For the text-containing cell, return its midpoint in (X, Y) coordinate format. 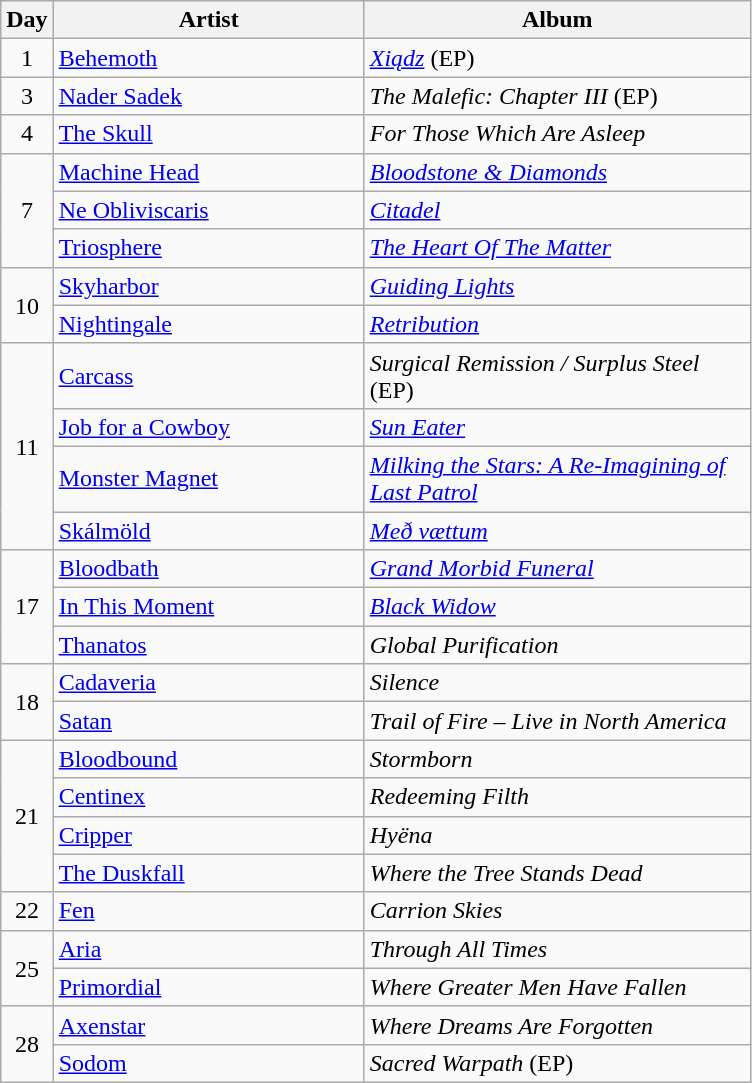
Skyharbor (208, 286)
Aria (208, 949)
Where Dreams Are Forgotten (557, 1025)
Sodom (208, 1063)
Triosphere (208, 248)
Grand Morbid Funeral (557, 569)
In This Moment (208, 607)
Cadaveria (208, 683)
Með vættum (557, 531)
Album (557, 20)
4 (27, 134)
Where Greater Men Have Fallen (557, 987)
11 (27, 446)
Through All Times (557, 949)
Citadel (557, 210)
Retribution (557, 324)
Guiding Lights (557, 286)
Xiądz (EP) (557, 58)
Day (27, 20)
The Duskfall (208, 873)
Skálmöld (208, 531)
Monster Magnet (208, 478)
3 (27, 96)
Behemoth (208, 58)
Global Purification (557, 645)
Ne Obliviscaris (208, 210)
Milking the Stars: A Re-Imagining of Last Patrol (557, 478)
Nightingale (208, 324)
18 (27, 702)
Surgical Remission / Surplus Steel (EP) (557, 376)
Job for a Cowboy (208, 427)
Artist (208, 20)
22 (27, 911)
Fen (208, 911)
Sacred Warpath (EP) (557, 1063)
Axenstar (208, 1025)
Thanatos (208, 645)
10 (27, 305)
17 (27, 607)
Satan (208, 721)
Carcass (208, 376)
For Those Which Are Asleep (557, 134)
Machine Head (208, 172)
25 (27, 968)
Bloodbound (208, 759)
The Malefic: Chapter III (EP) (557, 96)
Hyëna (557, 835)
Cripper (208, 835)
The Skull (208, 134)
1 (27, 58)
Trail of Fire – Live in North America (557, 721)
Nader Sadek (208, 96)
Bloodstone & Diamonds (557, 172)
The Heart Of The Matter (557, 248)
7 (27, 210)
Stormborn (557, 759)
Redeeming Filth (557, 797)
21 (27, 816)
Sun Eater (557, 427)
Carrion Skies (557, 911)
Black Widow (557, 607)
Bloodbath (208, 569)
Silence (557, 683)
Centinex (208, 797)
28 (27, 1044)
Where the Tree Stands Dead (557, 873)
Primordial (208, 987)
